Find where the given text appears and provide that cell's center as [x, y] coordinate. 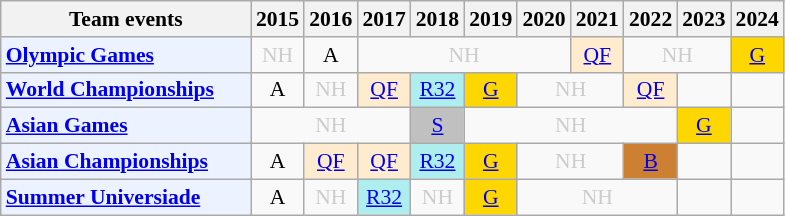
Team events [126, 19]
2020 [544, 19]
Summer Universiade [126, 197]
World Championships [126, 90]
2016 [330, 19]
2023 [704, 19]
Olympic Games [126, 55]
2024 [758, 19]
2015 [278, 19]
2019 [490, 19]
S [438, 126]
Asian Championships [126, 162]
Asian Games [126, 126]
2018 [438, 19]
B [650, 162]
2022 [650, 19]
2021 [598, 19]
2017 [384, 19]
